Return the [x, y] coordinate for the center point of the cell that contains the specified text.  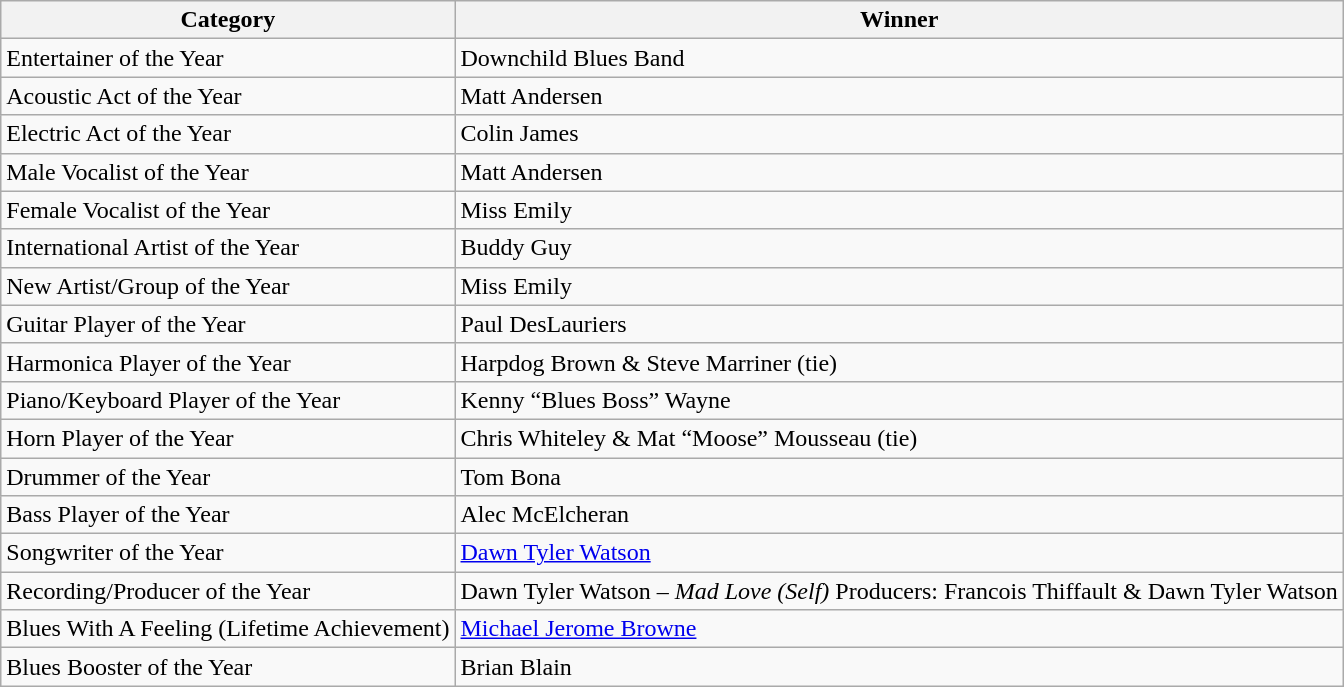
Male Vocalist of the Year [228, 172]
Kenny “Blues Boss” Wayne [899, 400]
Downchild Blues Band [899, 58]
Colin James [899, 134]
Chris Whiteley & Mat “Moose” Mousseau (tie) [899, 438]
New Artist/Group of the Year [228, 286]
Alec McElcheran [899, 515]
Category [228, 20]
Paul DesLauriers [899, 324]
Female Vocalist of the Year [228, 210]
Electric Act of the Year [228, 134]
Harpdog Brown & Steve Marriner (tie) [899, 362]
Dawn Tyler Watson [899, 553]
Harmonica Player of the Year [228, 362]
Blues Booster of the Year [228, 667]
Songwriter of the Year [228, 553]
Guitar Player of the Year [228, 324]
International Artist of the Year [228, 248]
Acoustic Act of the Year [228, 96]
Bass Player of the Year [228, 515]
Horn Player of the Year [228, 438]
Blues With A Feeling (Lifetime Achievement) [228, 629]
Drummer of the Year [228, 477]
Winner [899, 20]
Dawn Tyler Watson – Mad Love (Self) Producers: Francois Thiffault & Dawn Tyler Watson [899, 591]
Piano/Keyboard Player of the Year [228, 400]
Brian Blain [899, 667]
Recording/Producer of the Year [228, 591]
Entertainer of the Year [228, 58]
Tom Bona [899, 477]
Buddy Guy [899, 248]
Michael Jerome Browne [899, 629]
